Detect which cell encompasses the target text, then output its [X, Y] center coordinate. 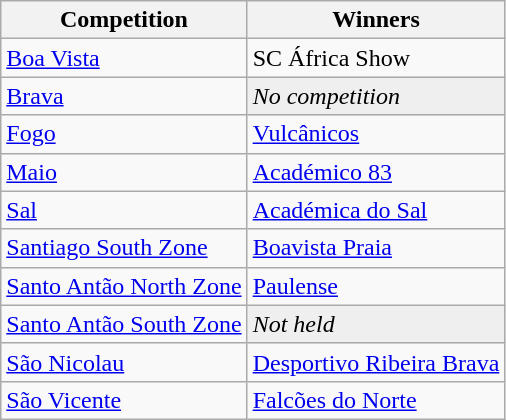
Santo Antão South Zone [124, 324]
Boavista Praia [376, 248]
SC África Show [376, 58]
Desportivo Ribeira Brava [376, 362]
Paulense [376, 286]
São Nicolau [124, 362]
Falcões do Norte [376, 400]
Santo Antão North Zone [124, 286]
Brava [124, 96]
Fogo [124, 134]
Sal [124, 210]
Maio [124, 172]
São Vicente [124, 400]
Not held [376, 324]
No competition [376, 96]
Boa Vista [124, 58]
Winners [376, 20]
Santiago South Zone [124, 248]
Académico 83 [376, 172]
Académica do Sal [376, 210]
Competition [124, 20]
Vulcânicos [376, 134]
